Search for the cell housing the specified text and yield its (X, Y) center coordinate. 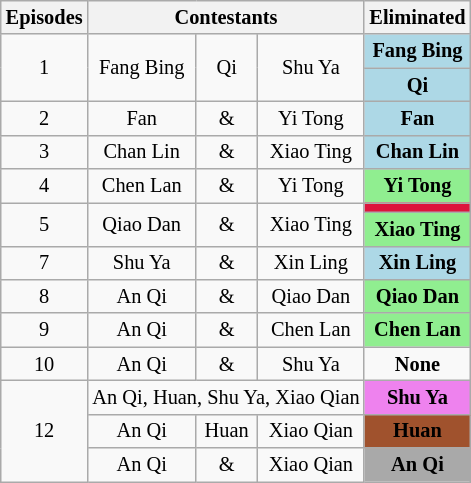
Episodes (44, 17)
Contestants (226, 17)
None (417, 364)
8 (44, 296)
9 (44, 330)
3 (44, 152)
1 (44, 68)
4 (44, 186)
7 (44, 263)
Eliminated (417, 17)
10 (44, 364)
12 (44, 430)
An Qi, Huan, Shu Ya, Xiao Qian (226, 397)
2 (44, 118)
5 (44, 224)
